Capture the cell that displays the provided text and extract its (X, Y) central coordinate. 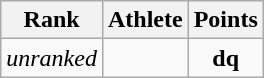
dq (226, 58)
Rank (52, 20)
Athlete (145, 20)
Points (226, 20)
unranked (52, 58)
